Extract the (x, y) coordinate from the center of the cell holding the provided text.  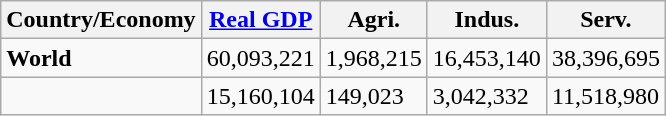
3,042,332 (486, 96)
Serv. (606, 20)
1,968,215 (374, 58)
149,023 (374, 96)
11,518,980 (606, 96)
Real GDP (260, 20)
60,093,221 (260, 58)
15,160,104 (260, 96)
World (101, 58)
Indus. (486, 20)
Country/Economy (101, 20)
Agri. (374, 20)
16,453,140 (486, 58)
38,396,695 (606, 58)
